Pinpoint the cell where the given text exists, returning its (X, Y) midpoint coordinate. 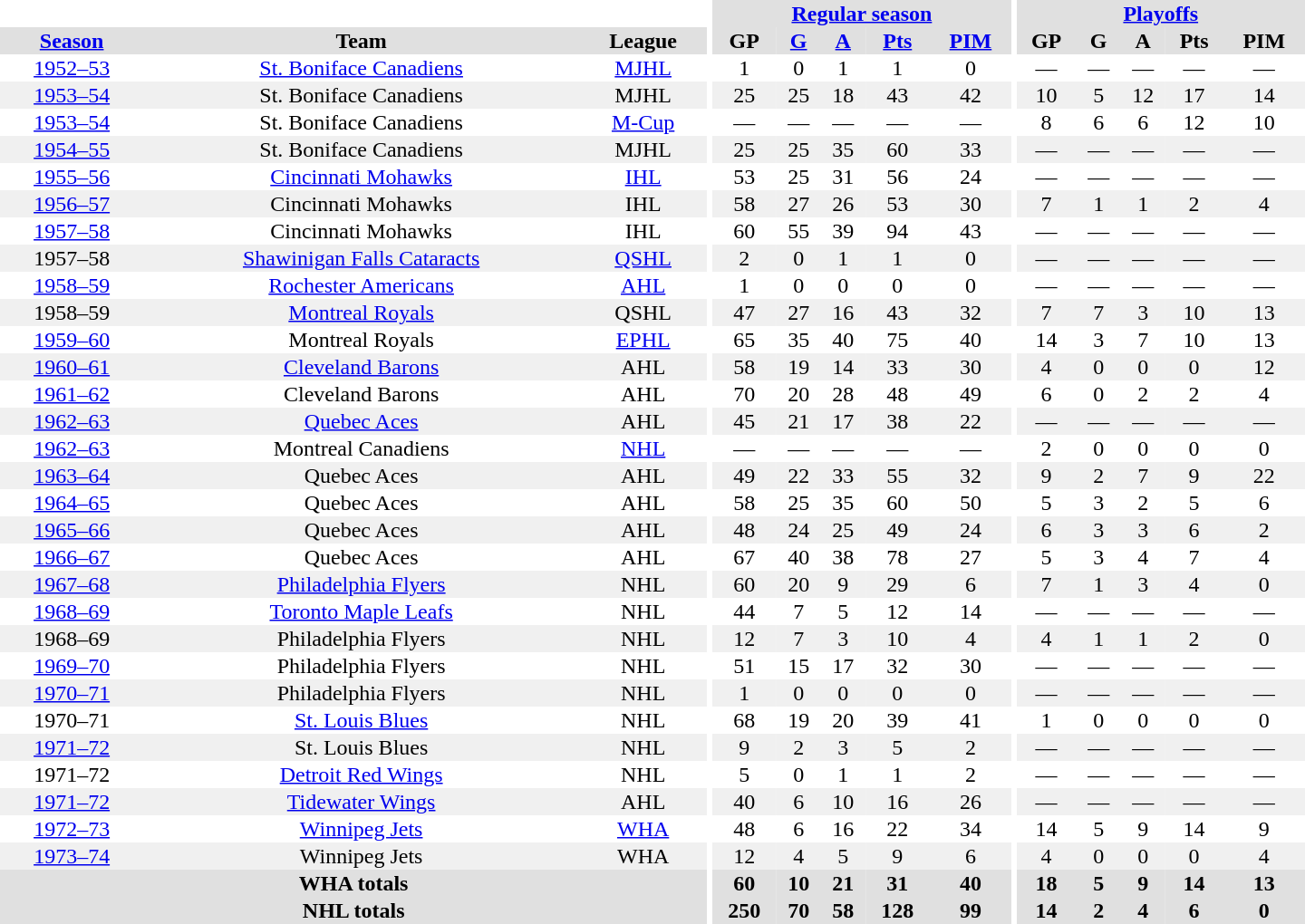
EPHL (643, 340)
Montreal Canadiens (361, 448)
WHA totals (353, 883)
1954–55 (72, 149)
1960–61 (72, 367)
Shawinigan Falls Cataracts (361, 258)
1955–56 (72, 177)
1967–68 (72, 584)
Toronto Maple Leafs (361, 611)
1966–67 (72, 557)
1961–62 (72, 394)
67 (745, 557)
68 (745, 720)
29 (897, 584)
128 (897, 910)
1973–74 (72, 856)
44 (745, 611)
78 (897, 557)
Playoffs (1161, 14)
Tidewater Wings (361, 802)
Regular season (862, 14)
1969–70 (72, 666)
8 (1047, 122)
1963–64 (72, 476)
1964–65 (72, 503)
Season (72, 41)
75 (897, 340)
42 (971, 95)
51 (745, 666)
34 (971, 829)
1956–57 (72, 204)
47 (745, 313)
M-Cup (643, 122)
94 (897, 231)
1952–53 (72, 68)
Team (361, 41)
45 (745, 421)
1972–73 (72, 829)
99 (971, 910)
41 (971, 720)
56 (897, 177)
1965–66 (72, 530)
50 (971, 503)
15 (799, 666)
Detroit Red Wings (361, 775)
1959–60 (72, 340)
250 (745, 910)
NHL totals (353, 910)
Rochester Americans (361, 285)
League (643, 41)
65 (745, 340)
28 (843, 394)
